Output the (X, Y) coordinate of the center of the cell containing the given text.  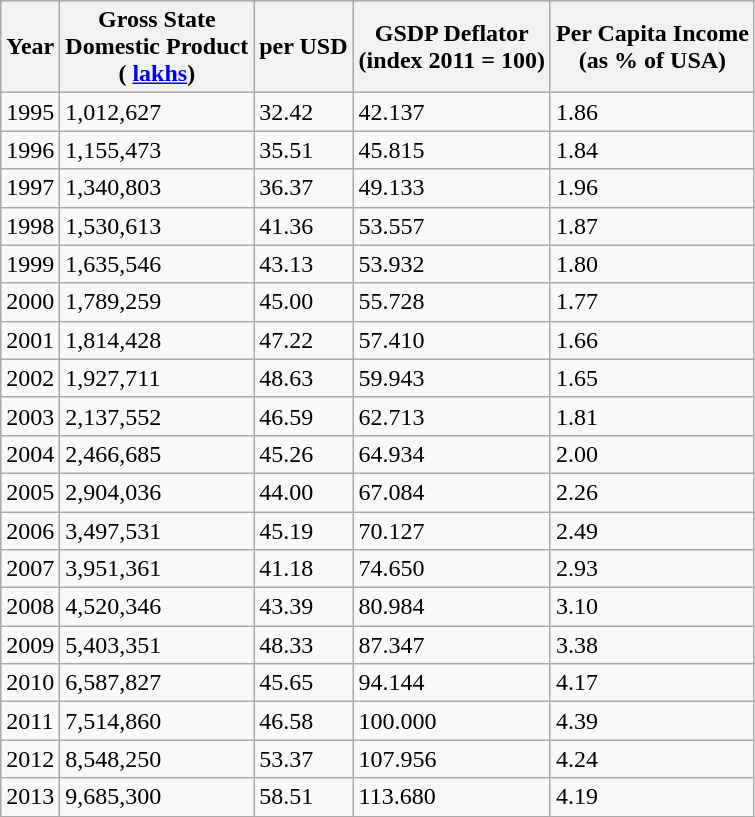
2,466,685 (157, 454)
Year (30, 47)
1,927,711 (157, 378)
6,587,827 (157, 683)
2011 (30, 721)
1.86 (652, 112)
1998 (30, 226)
1.77 (652, 302)
55.728 (452, 302)
2,904,036 (157, 492)
2012 (30, 759)
1.80 (652, 264)
1997 (30, 188)
GSDP Deflator (index 2011 = 100) (452, 47)
2007 (30, 569)
2008 (30, 607)
9,685,300 (157, 797)
46.58 (304, 721)
1999 (30, 264)
1,340,803 (157, 188)
1,789,259 (157, 302)
45.19 (304, 531)
2.49 (652, 531)
58.51 (304, 797)
44.00 (304, 492)
1.81 (652, 416)
2002 (30, 378)
49.133 (452, 188)
32.42 (304, 112)
1.87 (652, 226)
87.347 (452, 645)
2003 (30, 416)
3,951,361 (157, 569)
43.39 (304, 607)
3.38 (652, 645)
Gross StateDomestic Product( lakhs) (157, 47)
53.37 (304, 759)
2004 (30, 454)
2013 (30, 797)
2010 (30, 683)
36.37 (304, 188)
1,814,428 (157, 340)
94.144 (452, 683)
46.59 (304, 416)
45.00 (304, 302)
4.19 (652, 797)
64.934 (452, 454)
1.66 (652, 340)
1995 (30, 112)
1.65 (652, 378)
57.410 (452, 340)
53.557 (452, 226)
45.26 (304, 454)
43.13 (304, 264)
2.26 (652, 492)
67.084 (452, 492)
2.93 (652, 569)
113.680 (452, 797)
45.65 (304, 683)
2005 (30, 492)
59.943 (452, 378)
48.63 (304, 378)
1996 (30, 150)
1.96 (652, 188)
107.956 (452, 759)
41.18 (304, 569)
2006 (30, 531)
8,548,250 (157, 759)
per USD (304, 47)
74.650 (452, 569)
4,520,346 (157, 607)
5,403,351 (157, 645)
1,635,546 (157, 264)
7,514,860 (157, 721)
2,137,552 (157, 416)
1,530,613 (157, 226)
1,012,627 (157, 112)
2000 (30, 302)
80.984 (452, 607)
1,155,473 (157, 150)
4.39 (652, 721)
47.22 (304, 340)
3,497,531 (157, 531)
45.815 (452, 150)
4.17 (652, 683)
41.36 (304, 226)
48.33 (304, 645)
100.000 (452, 721)
2.00 (652, 454)
4.24 (652, 759)
62.713 (452, 416)
70.127 (452, 531)
2009 (30, 645)
3.10 (652, 607)
35.51 (304, 150)
Per Capita Income(as % of USA) (652, 47)
2001 (30, 340)
53.932 (452, 264)
42.137 (452, 112)
1.84 (652, 150)
